Find where the given text appears and provide that cell's center as [x, y] coordinate. 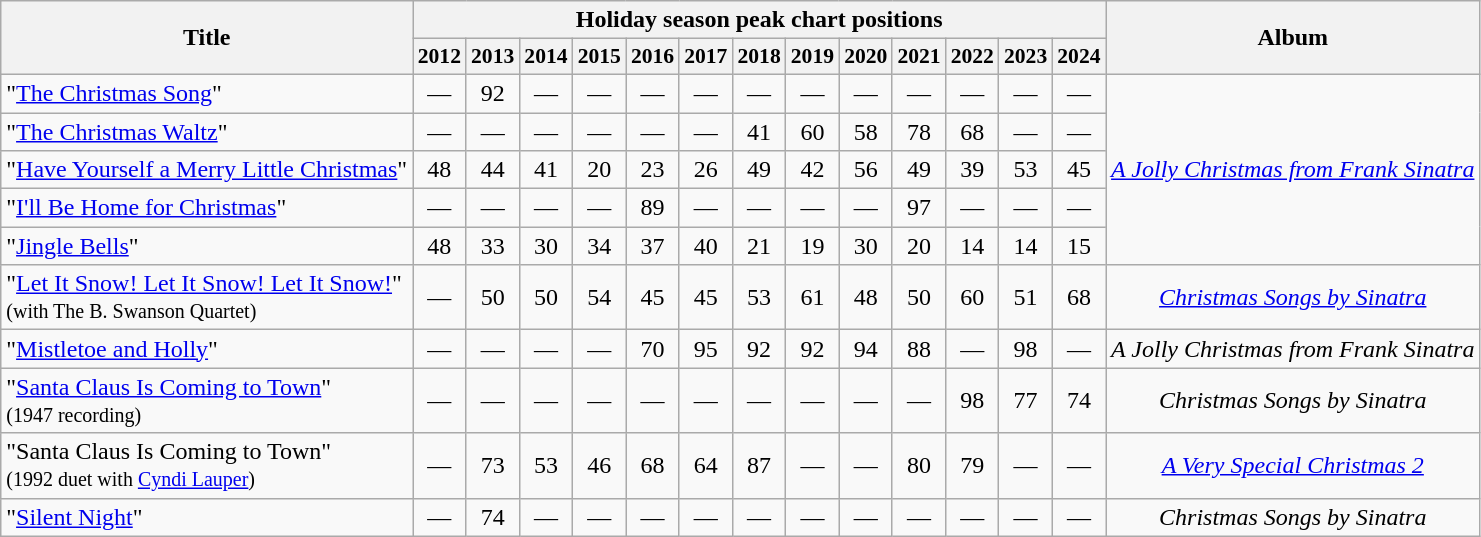
"Jingle Bells" [207, 246]
2024 [1078, 57]
40 [706, 246]
A Very Special Christmas 2 [1293, 466]
"Mistletoe and Holly" [207, 349]
73 [492, 466]
21 [758, 246]
2017 [706, 57]
2014 [546, 57]
54 [600, 298]
"Silent Night" [207, 517]
2013 [492, 57]
2015 [600, 57]
Album [1293, 38]
2016 [652, 57]
44 [492, 170]
19 [812, 246]
23 [652, 170]
2021 [918, 57]
77 [1026, 400]
"Have Yourself a Merry Little Christmas" [207, 170]
Title [207, 38]
2020 [866, 57]
37 [652, 246]
94 [866, 349]
46 [600, 466]
95 [706, 349]
87 [758, 466]
Holiday season peak chart positions [760, 20]
15 [1078, 246]
78 [918, 131]
"The Christmas Song" [207, 93]
2019 [812, 57]
61 [812, 298]
2012 [440, 57]
70 [652, 349]
"Santa Claus Is Coming to Town"(1947 recording) [207, 400]
2022 [972, 57]
97 [918, 208]
33 [492, 246]
"I'll Be Home for Christmas" [207, 208]
42 [812, 170]
"The Christmas Waltz" [207, 131]
"Let It Snow! Let It Snow! Let It Snow!"(with The B. Swanson Quartet) [207, 298]
26 [706, 170]
89 [652, 208]
34 [600, 246]
88 [918, 349]
58 [866, 131]
56 [866, 170]
"Santa Claus Is Coming to Town"(1992 duet with Cyndi Lauper) [207, 466]
80 [918, 466]
2023 [1026, 57]
2018 [758, 57]
64 [706, 466]
39 [972, 170]
79 [972, 466]
51 [1026, 298]
